Determine the (X, Y) coordinate at the center of the cell enclosing the given text.  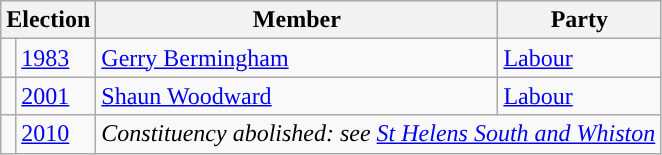
Shaun Woodward (297, 96)
Member (297, 20)
Constituency abolished: see St Helens South and Whiston (378, 134)
2010 (56, 134)
2001 (56, 96)
Gerry Bermingham (297, 58)
Election (48, 20)
Party (580, 20)
1983 (56, 58)
